Provide the [X, Y] coordinate of the cell's center where the given text is located.  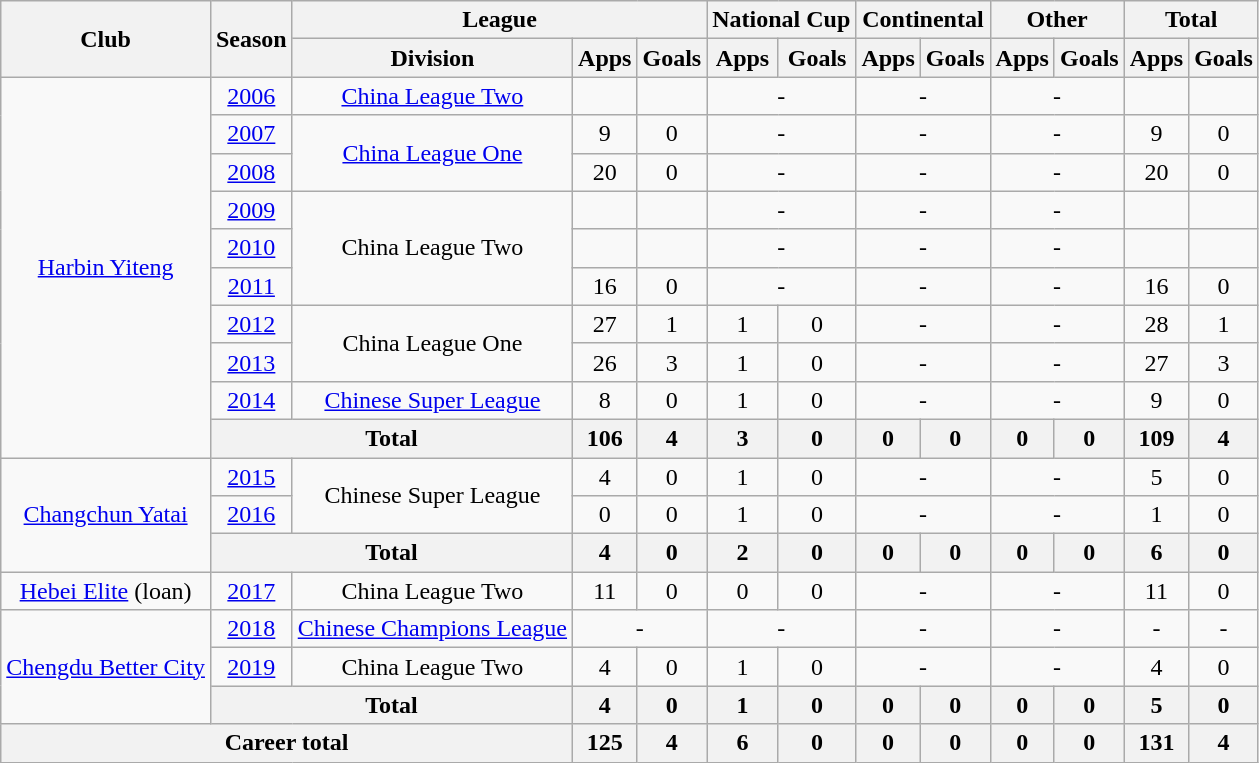
2019 [251, 667]
2 [743, 553]
2007 [251, 134]
2009 [251, 210]
2008 [251, 172]
109 [1156, 438]
Harbin Yiteng [106, 268]
2017 [251, 591]
League [500, 20]
2012 [251, 324]
2014 [251, 400]
Other [1057, 20]
Season [251, 39]
2016 [251, 515]
Chinese Champions League [432, 629]
Changchun Yatai [106, 515]
National Cup [782, 20]
28 [1156, 324]
Hebei Elite (loan) [106, 591]
Continental [923, 20]
Division [432, 58]
125 [605, 743]
106 [605, 438]
2015 [251, 477]
2010 [251, 248]
8 [605, 400]
Chengdu Better City [106, 667]
2006 [251, 96]
Career total [287, 743]
26 [605, 362]
Club [106, 39]
2011 [251, 286]
2018 [251, 629]
131 [1156, 743]
2013 [251, 362]
